Output the [x, y] coordinate of the center of the cell containing the given text.  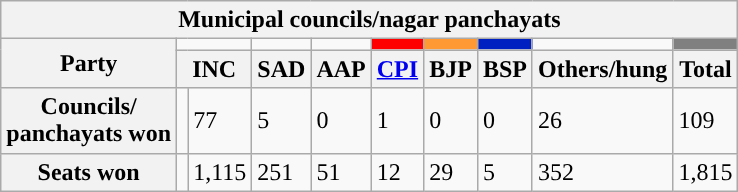
Municipal councils/nagar panchayats [370, 20]
352 [602, 172]
26 [602, 120]
12 [397, 172]
Councils/panchayats won [89, 120]
CPI [397, 69]
Total [706, 69]
51 [341, 172]
Others/hung [602, 69]
Party [89, 64]
251 [282, 172]
29 [451, 172]
Seats won [89, 172]
INC [214, 69]
1 [397, 120]
77 [220, 120]
BJP [451, 69]
1,115 [220, 172]
SAD [282, 69]
109 [706, 120]
1,815 [706, 172]
AAP [341, 69]
BSP [504, 69]
